From the cell containing the given text, extract its center point as [X, Y] coordinate. 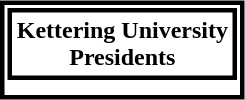
Kettering UniversityPresidents [122, 44]
